Pinpoint the cell where the given text exists, returning its (X, Y) midpoint coordinate. 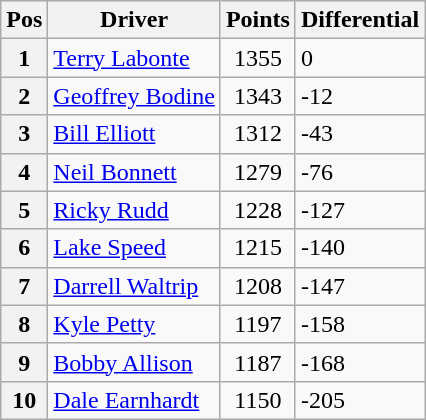
4 (24, 172)
2 (24, 96)
5 (24, 210)
1312 (258, 134)
-127 (360, 210)
-168 (360, 362)
1208 (258, 286)
-205 (360, 400)
Differential (360, 20)
Bill Elliott (134, 134)
-12 (360, 96)
-43 (360, 134)
1197 (258, 324)
9 (24, 362)
Neil Bonnett (134, 172)
Lake Speed (134, 248)
1187 (258, 362)
Pos (24, 20)
Driver (134, 20)
-140 (360, 248)
Geoffrey Bodine (134, 96)
6 (24, 248)
Terry Labonte (134, 58)
1279 (258, 172)
1355 (258, 58)
Ricky Rudd (134, 210)
-76 (360, 172)
-158 (360, 324)
10 (24, 400)
-147 (360, 286)
Darrell Waltrip (134, 286)
8 (24, 324)
Kyle Petty (134, 324)
0 (360, 58)
Bobby Allison (134, 362)
1150 (258, 400)
1215 (258, 248)
1228 (258, 210)
7 (24, 286)
1 (24, 58)
3 (24, 134)
Dale Earnhardt (134, 400)
1343 (258, 96)
Points (258, 20)
